Search for the cell housing the specified text and yield its [x, y] center coordinate. 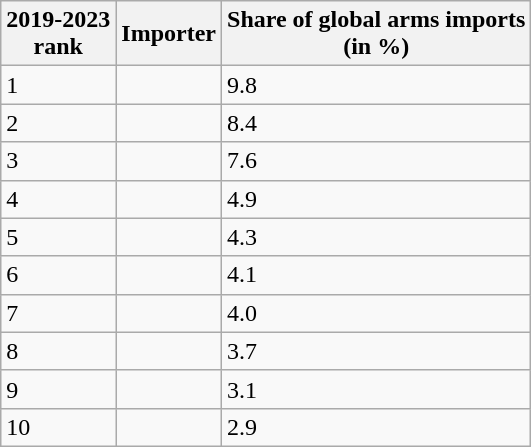
7 [58, 313]
3.7 [376, 351]
3.1 [376, 389]
8.4 [376, 123]
10 [58, 427]
1 [58, 85]
9.8 [376, 85]
9 [58, 389]
5 [58, 237]
Share of global arms imports(in %) [376, 34]
7.6 [376, 161]
3 [58, 161]
6 [58, 275]
4.9 [376, 199]
2.9 [376, 427]
4.3 [376, 237]
8 [58, 351]
Importer [169, 34]
4.0 [376, 313]
2 [58, 123]
2019-2023 rank [58, 34]
4.1 [376, 275]
4 [58, 199]
